Determine the (x, y) coordinate at the center of the cell enclosing the given text.  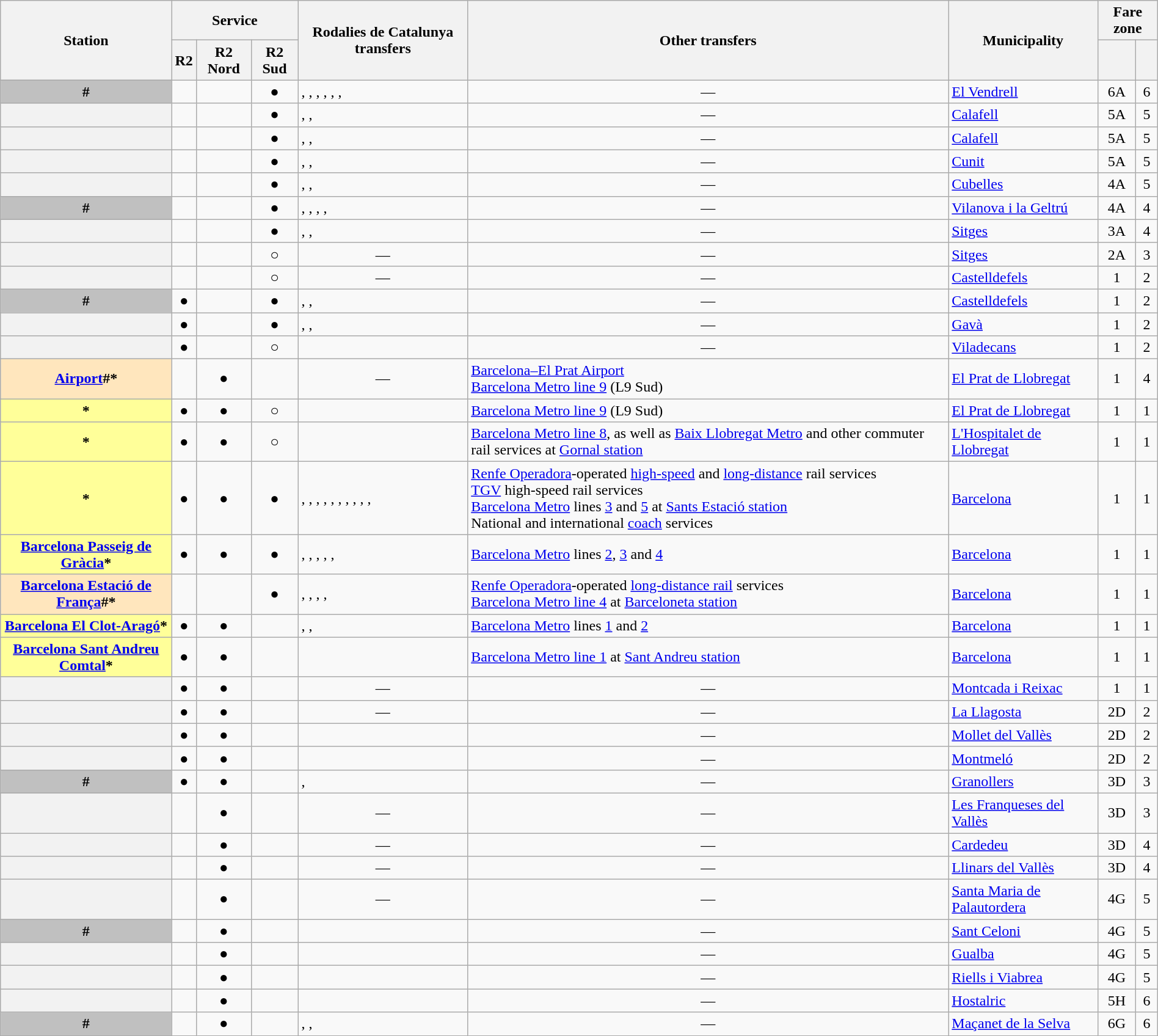
Sant Celoni (1023, 931)
Barcelona Metro lines 1 and 2 (708, 626)
Barcelona Metro lines 2, 3 and 4 (708, 555)
, , , , , , (383, 92)
3A (1116, 231)
Gualba (1023, 954)
Mollet del Vallès (1023, 735)
Municipality (1023, 40)
Barcelona Metro line 8, as well as Baix Llobregat Metro and other commuter rail services at Gornal station (708, 442)
Barcelona Sant Andreu Comtal* (86, 657)
Montcada i Reixac (1023, 688)
Les Franqueses del Vallès (1023, 812)
Barcelona Metro line 1 at Sant Andreu station (708, 657)
Service (235, 21)
Fare zone (1127, 21)
Viladecans (1023, 348)
Renfe Operadora-operated long-distance rail services Barcelona Metro line 4 at Barceloneta station (708, 594)
, , , , , , , , , , (383, 498)
Cardedeu (1023, 845)
Barcelona Metro line 9 (L9 Sud) (708, 410)
, (383, 781)
Cunit (1023, 161)
El Vendrell (1023, 92)
Barcelona–El Prat Airport Barcelona Metro line 9 (L9 Sud) (708, 379)
, , , , , (383, 555)
Barcelona Estació de França#* (86, 594)
Hostalric (1023, 1001)
Airport#* (86, 379)
Granollers (1023, 781)
Vilanova i la Geltrú (1023, 208)
Rodalies de Catalunya transfers (383, 40)
6A (1116, 92)
Station (86, 40)
Gavà (1023, 324)
Maçanet de la Selva (1023, 1024)
R2 (184, 60)
Other transfers (708, 40)
5H (1116, 1001)
6G (1116, 1024)
Riells i Viabrea (1023, 977)
La Llagosta (1023, 712)
L'Hospitalet de Llobregat (1023, 442)
Barcelona Passeig de Gràcia* (86, 555)
Santa Maria de Palautordera (1023, 899)
Llinars del Vallès (1023, 868)
Montmeló (1023, 758)
2A (1116, 254)
Cubelles (1023, 184)
R2 Sud (275, 60)
Barcelona El Clot-Aragó* (86, 626)
R2 Nord (224, 60)
